Search for the cell housing the specified text and yield its [X, Y] center coordinate. 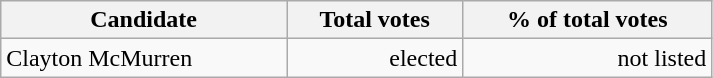
Clayton McMurren [144, 58]
Total votes [374, 20]
% of total votes [588, 20]
elected [374, 58]
Candidate [144, 20]
not listed [588, 58]
